Identify which cell holds the provided text, then report its (X, Y) central coordinate. 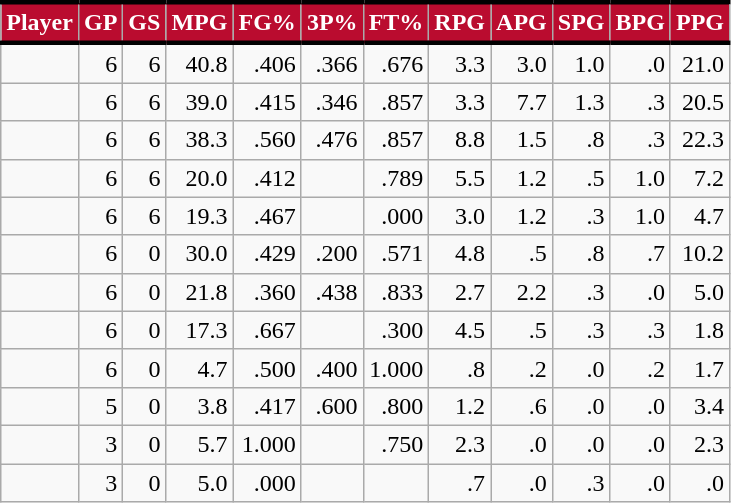
1.8 (700, 330)
.366 (332, 63)
1.5 (522, 140)
.400 (332, 368)
.346 (332, 102)
.789 (396, 178)
3.4 (700, 406)
.571 (396, 254)
APG (522, 22)
5.7 (200, 444)
20.0 (200, 178)
.429 (267, 254)
.360 (267, 292)
21.0 (700, 63)
.750 (396, 444)
.467 (267, 216)
.300 (396, 330)
4.5 (460, 330)
GP (100, 22)
10.2 (700, 254)
.500 (267, 368)
.800 (396, 406)
7.2 (700, 178)
8.8 (460, 140)
5 (100, 406)
.560 (267, 140)
19.3 (200, 216)
.415 (267, 102)
.833 (396, 292)
.600 (332, 406)
FT% (396, 22)
RPG (460, 22)
4.8 (460, 254)
39.0 (200, 102)
40.8 (200, 63)
38.3 (200, 140)
.406 (267, 63)
.200 (332, 254)
.676 (396, 63)
1.7 (700, 368)
PPG (700, 22)
22.3 (700, 140)
2.7 (460, 292)
FG% (267, 22)
GS (144, 22)
20.5 (700, 102)
.6 (522, 406)
.476 (332, 140)
MPG (200, 22)
.412 (267, 178)
3.8 (200, 406)
Player (40, 22)
7.7 (522, 102)
21.8 (200, 292)
17.3 (200, 330)
.667 (267, 330)
1.3 (581, 102)
.417 (267, 406)
3P% (332, 22)
30.0 (200, 254)
2.2 (522, 292)
BPG (640, 22)
.438 (332, 292)
SPG (581, 22)
5.5 (460, 178)
